Capture the cell that displays the provided text and extract its (X, Y) central coordinate. 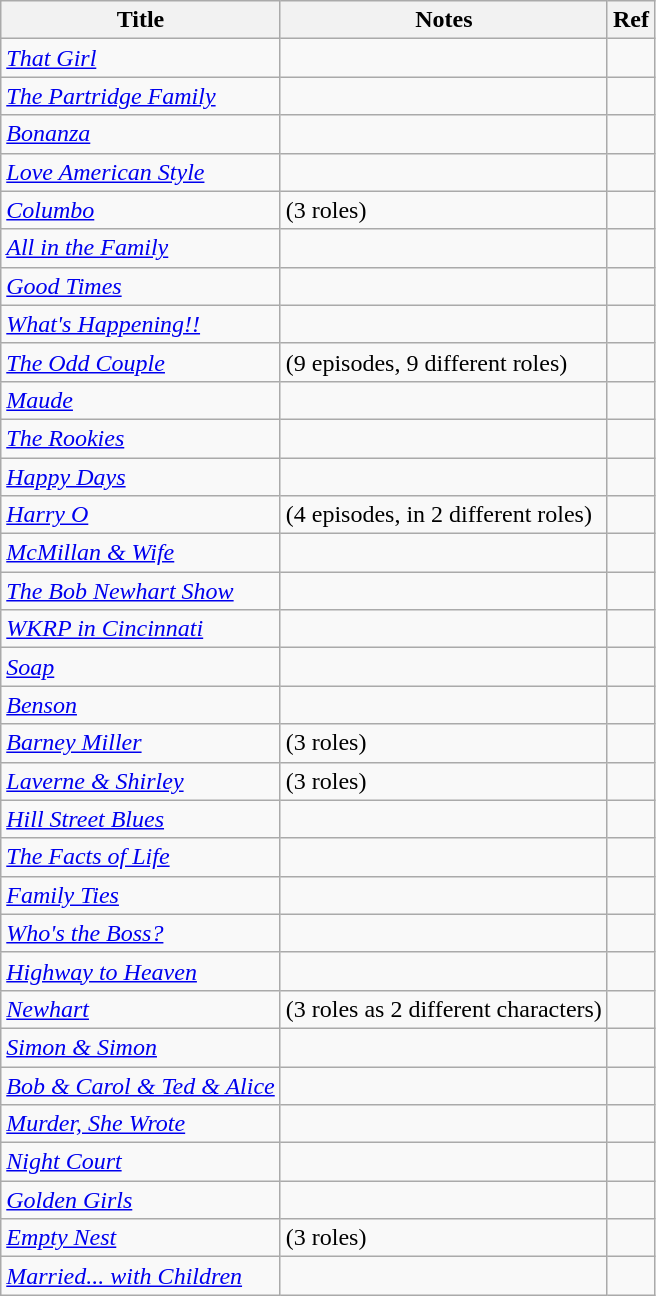
All in the Family (141, 248)
That Girl (141, 58)
Benson (141, 705)
Who's the Boss? (141, 933)
(3 roles as 2 different characters) (444, 1009)
Harry O (141, 515)
The Rookies (141, 438)
Barney Miller (141, 743)
Murder, She Wrote (141, 1124)
(4 episodes, in 2 different roles) (444, 515)
The Facts of Life (141, 857)
Golden Girls (141, 1200)
Married... with Children (141, 1276)
What's Happening!! (141, 324)
Ref (630, 20)
Maude (141, 400)
Columbo (141, 210)
Family Ties (141, 895)
Night Court (141, 1162)
Happy Days (141, 477)
Empty Nest (141, 1238)
Highway to Heaven (141, 971)
Good Times (141, 286)
(9 episodes, 9 different roles) (444, 362)
Title (141, 20)
The Odd Couple (141, 362)
Newhart (141, 1009)
McMillan & Wife (141, 553)
Laverne & Shirley (141, 781)
Hill Street Blues (141, 819)
Simon & Simon (141, 1047)
Bonanza (141, 134)
Bob & Carol & Ted & Alice (141, 1085)
Soap (141, 667)
Notes (444, 20)
The Partridge Family (141, 96)
The Bob Newhart Show (141, 591)
WKRP in Cincinnati (141, 629)
Love American Style (141, 172)
